Output the (x, y) coordinate of the center of the cell containing the given text.  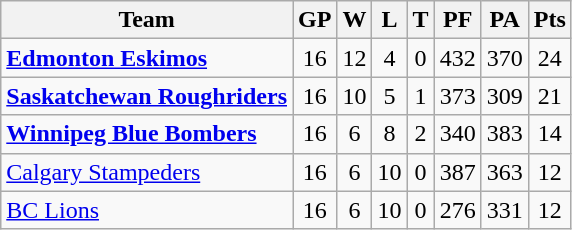
370 (504, 58)
387 (458, 172)
276 (458, 210)
Calgary Stampeders (147, 172)
14 (550, 134)
8 (390, 134)
309 (504, 96)
L (390, 20)
432 (458, 58)
T (420, 20)
363 (504, 172)
383 (504, 134)
Edmonton Eskimos (147, 58)
PF (458, 20)
373 (458, 96)
PA (504, 20)
4 (390, 58)
W (354, 20)
331 (504, 210)
Winnipeg Blue Bombers (147, 134)
GP (315, 20)
5 (390, 96)
21 (550, 96)
Saskatchewan Roughriders (147, 96)
24 (550, 58)
Pts (550, 20)
340 (458, 134)
Team (147, 20)
BC Lions (147, 210)
2 (420, 134)
1 (420, 96)
